Return (x, y) of the center of cell containing provided text 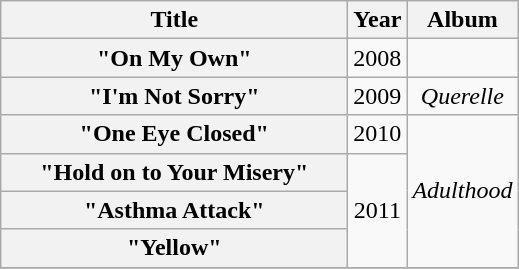
"Yellow" (174, 248)
"Hold on to Your Misery" (174, 172)
"Asthma Attack" (174, 210)
Adulthood (462, 191)
2008 (378, 58)
2011 (378, 210)
Title (174, 20)
2009 (378, 96)
2010 (378, 134)
"I'm Not Sorry" (174, 96)
Querelle (462, 96)
"One Eye Closed" (174, 134)
"On My Own" (174, 58)
Year (378, 20)
Album (462, 20)
